From the cell containing the given text, extract its center point as [X, Y] coordinate. 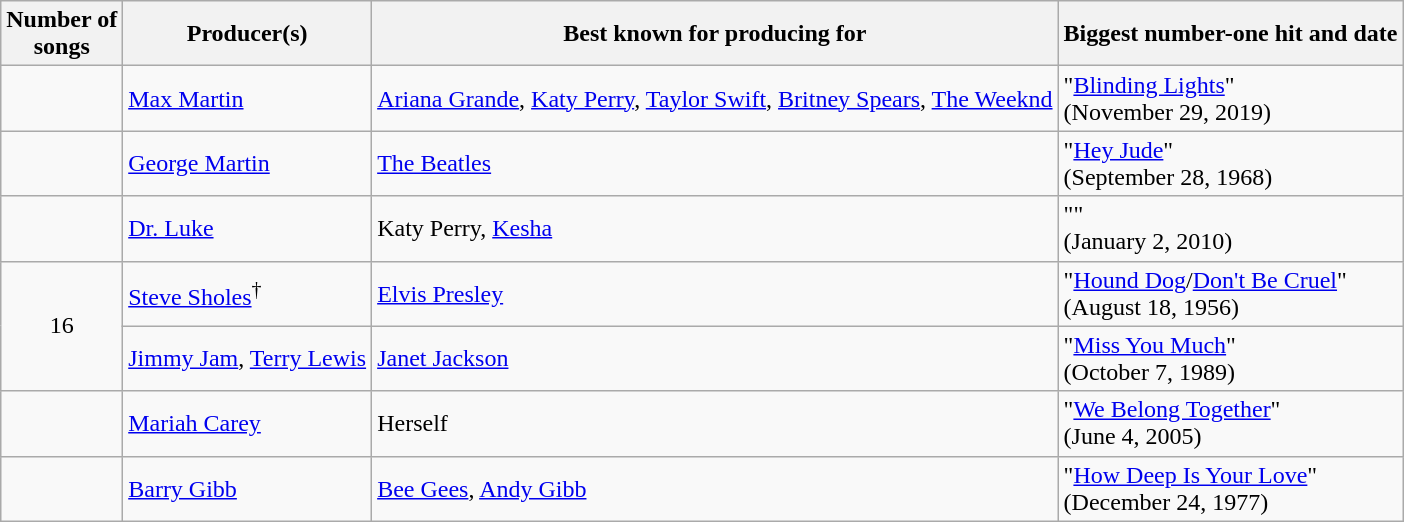
Herself [715, 424]
Max Martin [248, 98]
The Beatles [715, 164]
Ariana Grande, Katy Perry, Taylor Swift, Britney Spears, The Weeknd [715, 98]
"Blinding Lights"(November 29, 2019) [1230, 98]
Barry Gibb [248, 488]
Bee Gees, Andy Gibb [715, 488]
Dr. Luke [248, 228]
Producer(s) [248, 34]
George Martin [248, 164]
Mariah Carey [248, 424]
Number of songs [62, 34]
"How Deep Is Your Love"(December 24, 1977) [1230, 488]
Janet Jackson [715, 358]
"We Belong Together"(June 4, 2005) [1230, 424]
16 [62, 326]
Katy Perry, Kesha [715, 228]
Jimmy Jam, Terry Lewis [248, 358]
"Hey Jude"(September 28, 1968) [1230, 164]
Best known for producing for [715, 34]
Biggest number-one hit and date [1230, 34]
"Hound Dog/Don't Be Cruel" (August 18, 1956) [1230, 294]
Steve Sholes† [248, 294]
"Miss You Much"(October 7, 1989) [1230, 358]
""(January 2, 2010) [1230, 228]
Elvis Presley [715, 294]
